Detect which cell encompasses the target text, then output its (X, Y) center coordinate. 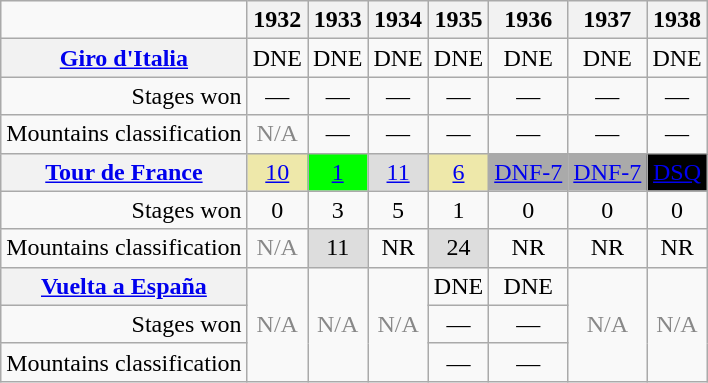
1935 (458, 20)
24 (458, 248)
1934 (398, 20)
1937 (608, 20)
Giro d'Italia (124, 58)
6 (458, 172)
1936 (528, 20)
DSQ (677, 172)
Tour de France (124, 172)
1933 (338, 20)
3 (338, 210)
Vuelta a España (124, 286)
1938 (677, 20)
1932 (277, 20)
5 (398, 210)
10 (277, 172)
